Return the (X, Y) coordinate for the center point of the cell that contains the specified text.  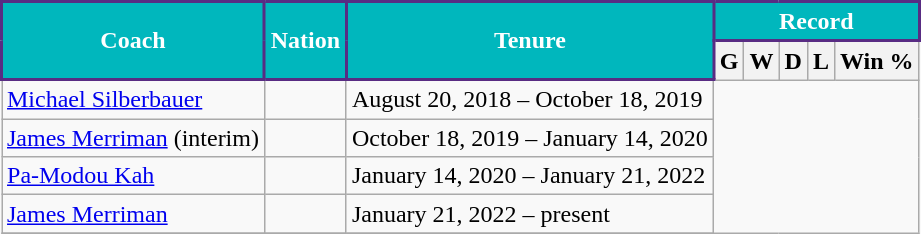
January 14, 2020 – January 21, 2022 (530, 176)
Michael Silberbauer (134, 100)
Win % (876, 60)
G (728, 60)
Record (816, 22)
January 21, 2022 – present (530, 214)
James Merriman (134, 214)
August 20, 2018 – October 18, 2019 (530, 100)
Tenure (530, 41)
Pa-Modou Kah (134, 176)
October 18, 2019 – January 14, 2020 (530, 138)
D (793, 60)
James Merriman (interim) (134, 138)
W (762, 60)
Nation (305, 41)
Coach (134, 41)
L (820, 60)
